Detect which cell encompasses the target text, then output its [x, y] center coordinate. 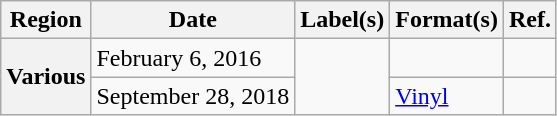
September 28, 2018 [193, 96]
Format(s) [447, 20]
Various [46, 77]
Vinyl [447, 96]
Label(s) [342, 20]
February 6, 2016 [193, 58]
Ref. [530, 20]
Date [193, 20]
Region [46, 20]
